Search for the cell housing the specified text and yield its (X, Y) center coordinate. 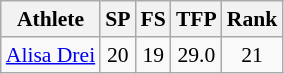
19 (154, 55)
Alisa Drei (50, 55)
21 (252, 55)
TFP (196, 19)
Rank (252, 19)
29.0 (196, 55)
SP (118, 19)
FS (154, 19)
20 (118, 55)
Athlete (50, 19)
